Capture the cell that displays the provided text and extract its (x, y) central coordinate. 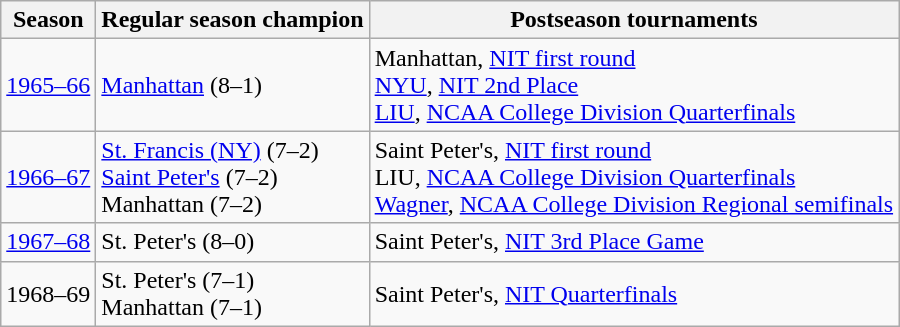
Regular season champion (232, 20)
St. Peter's (7–1)Manhattan (7–1) (232, 294)
1966–67 (48, 177)
Manhattan (8–1) (232, 85)
Season (48, 20)
1968–69 (48, 294)
Manhattan, NIT first roundNYU, NIT 2nd PlaceLIU, NCAA College Division Quarterfinals (634, 85)
Saint Peter's, NIT first roundLIU, NCAA College Division QuarterfinalsWagner, NCAA College Division Regional semifinals (634, 177)
Postseason tournaments (634, 20)
St. Francis (NY) (7–2)Saint Peter's (7–2)Manhattan (7–2) (232, 177)
1965–66 (48, 85)
Saint Peter's, NIT 3rd Place Game (634, 242)
St. Peter's (8–0) (232, 242)
Saint Peter's, NIT Quarterfinals (634, 294)
1967–68 (48, 242)
